Return the (X, Y) coordinate for the center point of the cell that contains the specified text.  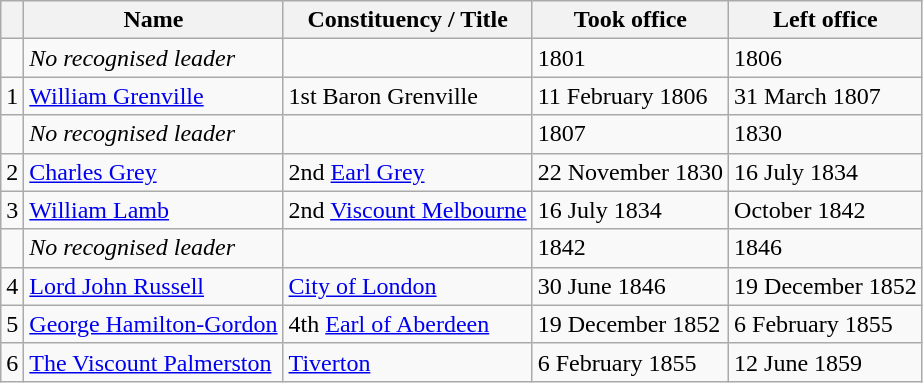
2nd Viscount Melbourne (408, 210)
Name (154, 20)
2nd Earl Grey (408, 172)
Lord John Russell (154, 286)
Tiverton (408, 362)
1 (12, 96)
Constituency / Title (408, 20)
1807 (630, 134)
31 March 1807 (826, 96)
The Viscount Palmerston (154, 362)
4th Earl of Aberdeen (408, 324)
1842 (630, 248)
1801 (630, 58)
City of London (408, 286)
22 November 1830 (630, 172)
5 (12, 324)
30 June 1846 (630, 286)
12 June 1859 (826, 362)
2 (12, 172)
George Hamilton-Gordon (154, 324)
1st Baron Grenville (408, 96)
William Lamb (154, 210)
1830 (826, 134)
3 (12, 210)
4 (12, 286)
Took office (630, 20)
1806 (826, 58)
Left office (826, 20)
1846 (826, 248)
6 (12, 362)
October 1842 (826, 210)
11 February 1806 (630, 96)
William Grenville (154, 96)
Charles Grey (154, 172)
